From the cell containing the given text, extract its center point as [X, Y] coordinate. 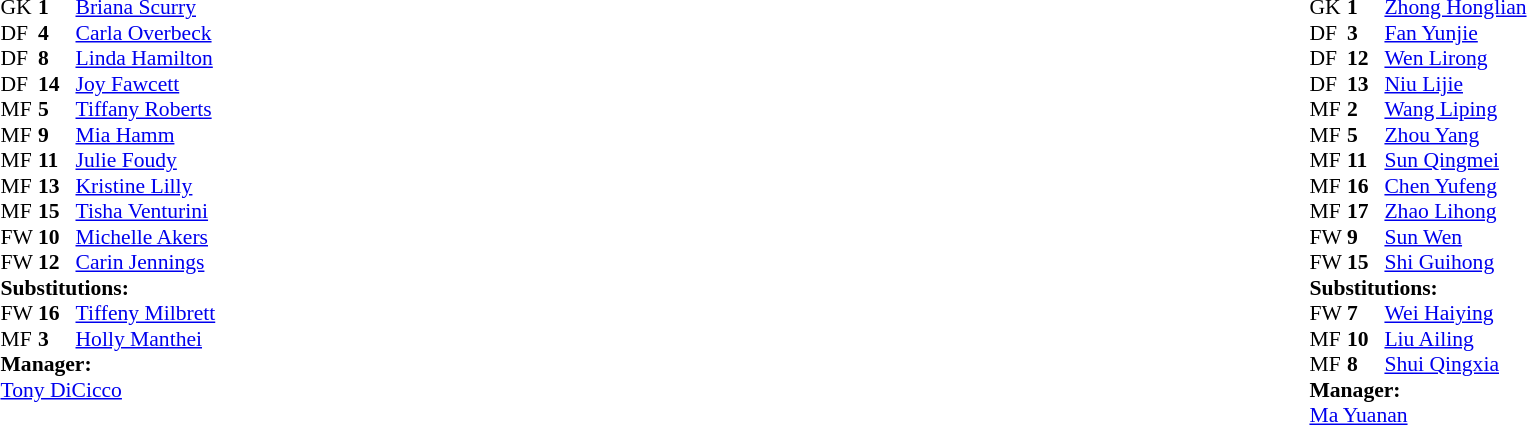
Julie Foudy [146, 161]
Michelle Akers [146, 237]
Wen Lirong [1455, 59]
Sun Wen [1455, 237]
Carla Overbeck [146, 33]
14 [57, 84]
Shui Qingxia [1455, 365]
Kristine Lilly [146, 186]
7 [1366, 313]
Carin Jennings [146, 263]
Wang Liping [1455, 109]
Shi Guihong [1455, 263]
Linda Hamilton [146, 59]
Niu Lijie [1455, 84]
Sun Qingmei [1455, 161]
Joy Fawcett [146, 84]
Tony DiCicco [108, 390]
Zhao Lihong [1455, 211]
Mia Hamm [146, 135]
Chen Yufeng [1455, 186]
Zhou Yang [1455, 135]
Fan Yunjie [1455, 33]
Tisha Venturini [146, 211]
Tiffeny Milbrett [146, 313]
Wei Haiying [1455, 313]
Liu Ailing [1455, 339]
2 [1366, 109]
Tiffany Roberts [146, 109]
Holly Manthei [146, 339]
4 [57, 33]
17 [1366, 211]
